Scan for the cell matching the given text and deliver its (X, Y) coordinate at center. 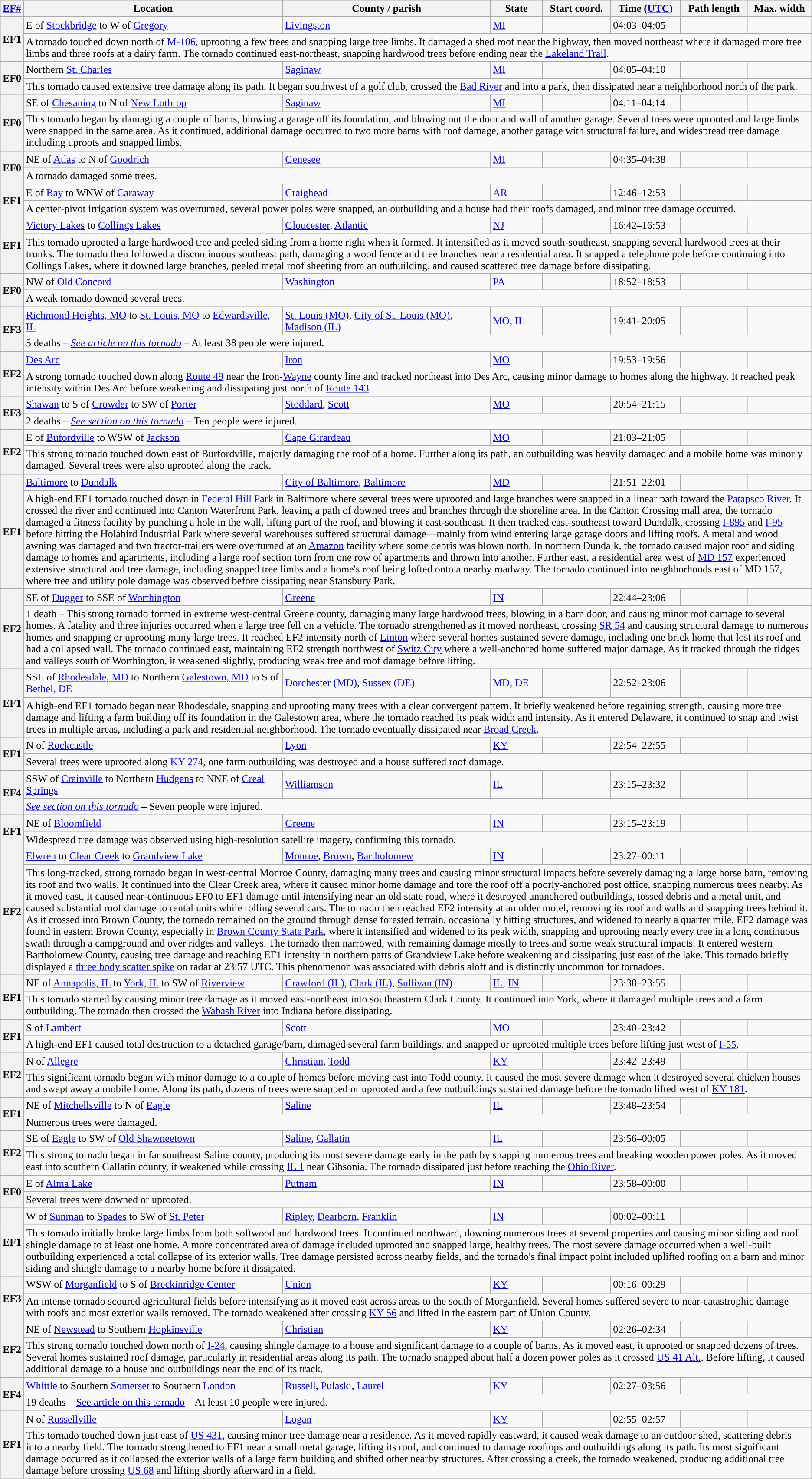
Stoddard, Scott (387, 404)
Crawford (IL), Clark (IL), Sullivan (IN) (387, 983)
Max. width (780, 9)
Union (387, 1285)
W of Sunman to Spades to SW of St. Peter (153, 1216)
NE of Mitchellsville to N of Eagle (153, 1105)
Scott (387, 1028)
23:27–00:11 (645, 856)
SE of Eagle to SW of Old Shawneetown (153, 1139)
MD, DE (517, 683)
Start coord. (576, 9)
02:27–03:56 (645, 1386)
IL, IN (517, 983)
12:46–12:53 (645, 192)
Shawan to S of Crowder to SW of Porter (153, 404)
Genesee (387, 159)
NW of Old Concord (153, 282)
Saline (387, 1105)
02:55–02:57 (645, 1419)
Richmond Heights, MO to St. Louis, MO to Edwardsville, IL (153, 321)
22:54–22:55 (645, 746)
NJ (517, 225)
Christian, Todd (387, 1061)
MO, IL (517, 321)
23:15–23:19 (645, 823)
Northern St. Charles (153, 70)
23:56–00:05 (645, 1139)
Livingston (387, 25)
Iron (387, 360)
E of Stockbridge to W of Gregory (153, 25)
NE of Bloomfield (153, 823)
E of Bay to WNW of Caraway (153, 192)
2 deaths – See section on this tornado – Ten people were injured. (417, 421)
SE of Dugger to SSE of Worthington (153, 597)
S of Lambert (153, 1028)
04:05–04:10 (645, 70)
00:16–00:29 (645, 1285)
City of Baltimore, Baltimore (387, 482)
Saline, Gallatin (387, 1139)
02:26–02:34 (645, 1329)
N of Allegre (153, 1061)
Path length (714, 9)
SE of Chesaning to N of New Lothrop (153, 103)
NE of Annapolis, IL to York, IL to SW of Riverview (153, 983)
21:03–21:05 (645, 437)
22:44–23:06 (645, 597)
A weak tornado downed several trees. (417, 299)
Several trees were uprooted along KY 274, one farm outbuilding was destroyed and a house suffered roof damage. (417, 762)
Ripley, Dearborn, Franklin (387, 1216)
NE of Newstead to Southern Hopkinsville (153, 1329)
A tornado damaged some trees. (417, 176)
SSE of Rhodesdale, MD to Northern Galestown, MD to S of Bethel, DE (153, 683)
Christian (387, 1329)
State (517, 9)
00:02–00:11 (645, 1216)
23:40–23:42 (645, 1028)
Des Arc (153, 360)
Dorchester (MD), Sussex (DE) (387, 683)
WSW of Morganfield to S of Breckinridge Center (153, 1285)
16:42–16:53 (645, 225)
EF# (12, 9)
N of Rockcastle (153, 746)
Craighead (387, 192)
Widespread tree damage was observed using high-resolution satellite imagery, confirming this tornado. (417, 840)
Several trees were downed or uprooted. (417, 1200)
Logan (387, 1419)
Washington (387, 282)
MD (517, 482)
Monroe, Brown, Bartholomew (387, 856)
Russell, Pulaski, Laurel (387, 1386)
23:58–00:00 (645, 1183)
23:48–23:54 (645, 1105)
Lyon (387, 746)
Whittle to Southern Somerset to Southern London (153, 1386)
Time (UTC) (645, 9)
Elwren to Clear Creek to Grandview Lake (153, 856)
PA (517, 282)
Williamson (387, 785)
NE of Atlas to N of Goodrich (153, 159)
E of Bufordville to WSW of Jackson (153, 437)
County / parish (387, 9)
23:42–23:49 (645, 1061)
Baltimore to Dundalk (153, 482)
19 deaths – See article on this tornado – At least 10 people were injured. (417, 1402)
18:52–18:53 (645, 282)
St. Louis (MO), City of St. Louis (MO), Madison (IL) (387, 321)
Cape Girardeau (387, 437)
04:35–04:38 (645, 159)
5 deaths – See article on this tornado – At least 38 people were injured. (417, 343)
22:52–23:06 (645, 683)
19:41–20:05 (645, 321)
19:53–19:56 (645, 360)
04:11–04:14 (645, 103)
04:03–04:05 (645, 25)
Location (153, 9)
E of Alma Lake (153, 1183)
Gloucester, Atlantic (387, 225)
Putnam (387, 1183)
See section on this tornado – Seven people were injured. (417, 807)
Numerous trees were damaged. (417, 1122)
SSW of Crainville to Northern Hudgens to NNE of Creal Springs (153, 785)
21:51–22:01 (645, 482)
23:15–23:32 (645, 785)
N of Russellville (153, 1419)
AR (517, 192)
20:54–21:15 (645, 404)
23:38–23:55 (645, 983)
Victory Lakes to Collings Lakes (153, 225)
